Search for the cell housing the specified text and yield its (x, y) center coordinate. 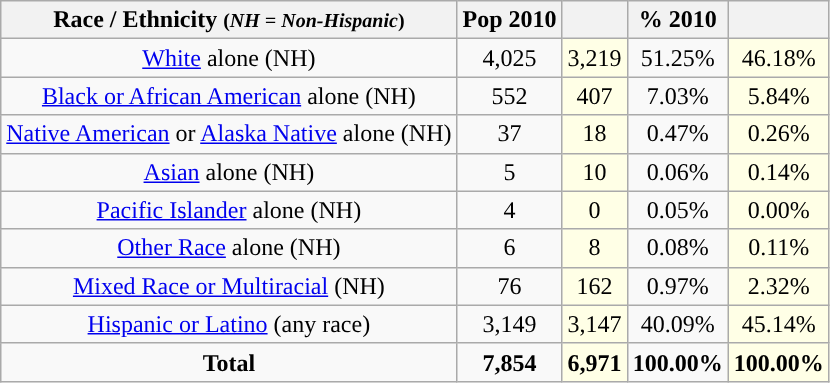
5.84% (778, 96)
45.14% (778, 324)
51.25% (678, 58)
7,854 (510, 362)
Pacific Islander alone (NH) (229, 210)
6 (510, 248)
Race / Ethnicity (NH = Non-Hispanic) (229, 20)
2.32% (778, 286)
Total (229, 362)
37 (510, 134)
0.97% (678, 286)
Asian alone (NH) (229, 172)
10 (594, 172)
Black or African American alone (NH) (229, 96)
18 (594, 134)
0.47% (678, 134)
46.18% (778, 58)
0 (594, 210)
Pop 2010 (510, 20)
552 (510, 96)
8 (594, 248)
6,971 (594, 362)
Hispanic or Latino (any race) (229, 324)
0.14% (778, 172)
0.26% (778, 134)
407 (594, 96)
Native American or Alaska Native alone (NH) (229, 134)
3,147 (594, 324)
Other Race alone (NH) (229, 248)
White alone (NH) (229, 58)
Mixed Race or Multiracial (NH) (229, 286)
7.03% (678, 96)
76 (510, 286)
3,219 (594, 58)
0.08% (678, 248)
0.11% (778, 248)
0.00% (778, 210)
4 (510, 210)
0.06% (678, 172)
40.09% (678, 324)
5 (510, 172)
0.05% (678, 210)
3,149 (510, 324)
% 2010 (678, 20)
4,025 (510, 58)
162 (594, 286)
